Provide the [X, Y] coordinate of the cell's center where the given text is located.  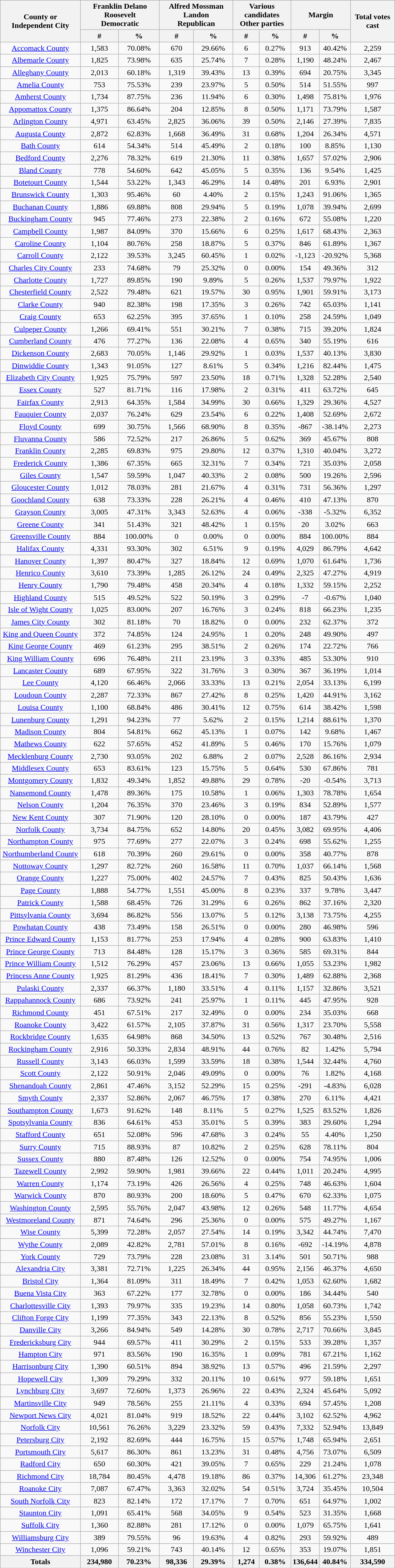
61.57% [139, 1025]
1,216 [305, 365]
Henry County [40, 585]
332 [177, 1379]
21.67% [213, 487]
78.78% [335, 793]
451 [99, 1013]
2,467 [372, 60]
696 [99, 658]
1,588 [99, 903]
52.69% [335, 414]
19.63% [213, 1537]
1,370 [372, 719]
2,992 [99, 1171]
2,672 [372, 414]
453 [177, 1122]
34.99% [213, 402]
1,006 [372, 1159]
2,067 [177, 1098]
1,309 [99, 1379]
Charles City County [40, 268]
11.94% [213, 97]
1,047 [177, 475]
80.93% [139, 1196]
26.96% [213, 1391]
485 [305, 658]
Clifton Forge City [40, 1318]
3,342 [305, 1232]
Charlotte County [40, 280]
15.17% [213, 952]
70.08% [139, 48]
15.76% [335, 744]
64.61% [139, 1122]
89.36% [139, 793]
1,367 [372, 243]
23.32% [213, 1428]
14,306 [305, 1476]
59.91% [335, 292]
5,617 [99, 1452]
2,273 [372, 427]
53.22% [139, 182]
6.88% [213, 756]
91.06% [335, 195]
81.71% [139, 390]
19.18% [213, 1476]
33.13% [335, 683]
68.45% [139, 903]
2,066 [177, 683]
73.39% [139, 573]
3,272 [372, 451]
0.42% [275, 1281]
4,642 [372, 548]
26.51% [213, 927]
1,393 [99, 1305]
50.33% [139, 1049]
55.19% [335, 341]
1,673 [99, 1110]
124 [177, 634]
44.91% [335, 695]
87.75% [139, 97]
Westmoreland County [40, 1220]
353 [305, 1550]
1,220 [372, 219]
65.75% [335, 1525]
1,577 [372, 805]
86.79% [335, 548]
742 [305, 304]
Hopewell City [40, 1379]
Lee County [40, 683]
60.30% [139, 1464]
Total votes cast [372, 21]
Scott County [40, 1073]
47.95% [335, 1000]
100 [305, 146]
16.75% [213, 1440]
57.45% [335, 1403]
551 [177, 329]
18.41% [213, 976]
489 [372, 1537]
1,604 [372, 1183]
49.52% [139, 598]
Bland County [40, 170]
68.84% [139, 707]
6,352 [372, 512]
Botetourt County [40, 182]
3,102 [305, 1415]
60 [177, 195]
18.84% [213, 561]
Patrick County [40, 903]
825 [305, 878]
198 [177, 304]
16.35% [213, 1354]
Fairfax County [40, 402]
Amherst County [40, 97]
75.81% [335, 97]
Gloucester County [40, 487]
18.60% [213, 1196]
1,070 [305, 561]
23.19% [213, 658]
18.82% [213, 622]
Southampton County [40, 1110]
Martinsville City [40, 1403]
80.47% [139, 561]
63.72% [335, 390]
174 [305, 646]
4,406 [372, 829]
1,153 [99, 939]
1,489 [305, 976]
3,734 [99, 829]
40.33% [213, 475]
16.58% [213, 866]
67.95% [139, 671]
1,250 [372, 1134]
64.97% [335, 1501]
844 [372, 952]
2,595 [99, 1208]
523 [305, 1513]
23.08% [213, 1257]
44.74% [335, 1232]
1,049 [372, 317]
Newport News City [40, 1415]
53.23% [335, 964]
383 [305, 1122]
1,317 [305, 1025]
-338 [305, 512]
34.50% [213, 1037]
618 [99, 854]
421 [177, 1464]
486 [177, 707]
15.66% [213, 231]
62.25% [139, 317]
Alexandria City [40, 1269]
36.19% [335, 671]
86 [246, 1476]
55.76% [139, 1208]
1,174 [99, 1183]
6,509 [372, 1452]
Alleghany County [40, 72]
20.11% [213, 1379]
729 [99, 1257]
38.42% [335, 707]
77.46% [139, 219]
753 [99, 85]
4,029 [305, 548]
971 [99, 1354]
6,028 [372, 1086]
35.45% [335, 1488]
0.12% [275, 915]
77 [177, 719]
20.24% [335, 1171]
Various candidatesOther parties [262, 15]
699 [99, 427]
2,276 [99, 158]
64.98% [139, 1037]
-38.14% [335, 427]
2,146 [305, 121]
1,053 [305, 1281]
2,528 [305, 756]
Chesterfield County [40, 292]
533 [305, 1342]
Alfred Mossman LandonRepublican [196, 15]
Stafford County [40, 1134]
77.35% [139, 1318]
1,748 [305, 1440]
1,651 [372, 1379]
1,332 [305, 585]
65.41% [139, 1513]
2,259 [372, 48]
76.24% [139, 414]
70.05% [139, 353]
4,255 [372, 915]
-1,123 [305, 256]
5,092 [372, 1391]
3,447 [372, 890]
2,699 [372, 207]
60.18% [139, 72]
2,054 [305, 683]
87.48% [139, 1159]
2,320 [372, 903]
126 [177, 1159]
Bristol City [40, 1281]
Charlottesville City [40, 1305]
73.75% [335, 915]
9.78% [335, 890]
72.33% [139, 695]
88.93% [139, 1147]
1,734 [99, 97]
2,916 [99, 1049]
64.35% [139, 402]
30.41% [213, 707]
136,644 [305, 1562]
49.34% [139, 781]
3,363 [177, 1488]
25.74% [213, 60]
0.56% [275, 1025]
49.36% [335, 268]
48.42% [213, 524]
16.76% [213, 610]
21.24% [335, 1464]
862 [305, 903]
40.04% [335, 451]
52.86% [139, 1098]
69.88% [139, 207]
1,294 [372, 1122]
Brunswick County [40, 195]
79 [177, 268]
0.51% [275, 1488]
78.56% [139, 1403]
8.61% [213, 365]
81.04% [139, 1415]
1,587 [372, 109]
45.64% [335, 1391]
Hanover County [40, 561]
2,717 [305, 1330]
74.85% [139, 634]
1,498 [305, 97]
919 [177, 1415]
75.79% [139, 378]
Loudoun County [40, 695]
Richmond County [40, 1013]
977 [305, 1379]
3,610 [99, 573]
1,408 [305, 414]
497 [372, 634]
3,152 [177, 1086]
2,192 [99, 1440]
Wythe County [40, 1244]
43.79% [335, 817]
55.62% [335, 842]
4,571 [372, 133]
233 [99, 268]
82.69% [139, 1440]
Roanoke City [40, 1488]
23.70% [335, 1025]
Staunton City [40, 1513]
1,826 [372, 1110]
1,467 [372, 732]
Prince George County [40, 952]
337 [305, 890]
6.93% [335, 182]
39 [246, 121]
515 [99, 598]
Elizabeth City County [40, 378]
29.61% [213, 854]
45.67% [335, 439]
469 [99, 646]
327 [177, 561]
Totals [40, 1562]
1,055 [305, 964]
17.98% [213, 390]
94.23% [139, 719]
40.84% [335, 1562]
2,285 [99, 451]
Carroll County [40, 256]
54.81% [139, 732]
17.17% [213, 1501]
7,087 [99, 1488]
York County [40, 1257]
25.36% [213, 1220]
40.77% [335, 854]
Nansemond County [40, 793]
1,266 [99, 329]
63.83% [335, 939]
Wise County [40, 1232]
662 [177, 732]
5,399 [99, 1232]
1,199 [99, 1318]
4,021 [99, 1415]
1,141 [372, 304]
79.29% [139, 1379]
3.14% [275, 1257]
62.37% [335, 622]
201 [305, 182]
32.49% [213, 1013]
28.10% [213, 817]
154 [305, 268]
277 [177, 842]
767 [305, 1037]
1,190 [305, 60]
47.68% [213, 1134]
57.01% [213, 1244]
1,512 [99, 964]
410 [305, 500]
Buckingham County [40, 219]
Lancaster County [40, 671]
635 [177, 60]
Fredericksburg City [40, 1342]
6.11% [335, 1098]
846 [305, 243]
30.75% [139, 427]
96 [177, 1537]
32.78% [213, 1293]
33.33% [213, 683]
296 [177, 1220]
1,641 [372, 1525]
7,835 [372, 121]
4,760 [372, 1061]
Grayson County [40, 512]
91.62% [139, 1110]
23,348 [372, 1476]
834 [305, 805]
2,057 [177, 1232]
67.47% [139, 1488]
39.05% [213, 1464]
76.29% [139, 964]
1,214 [305, 719]
35.01% [213, 1122]
Shenandoah County [40, 1086]
340 [305, 341]
0.54% [275, 1513]
68.90% [213, 427]
868 [177, 1037]
72.52% [139, 439]
0.47% [275, 1196]
Danville City [40, 1330]
10.58% [213, 793]
Rockingham County [40, 1049]
0.29% [275, 598]
39.28% [335, 1342]
Nottoway County [40, 866]
62.52% [335, 1415]
1,012 [99, 487]
1,058 [305, 1305]
4,878 [372, 1244]
0.36% [275, 952]
52.63% [213, 512]
293 [305, 1537]
29 [246, 781]
39.43% [213, 72]
128 [177, 952]
913 [305, 48]
51.43% [139, 524]
80.76% [139, 243]
13.07% [213, 915]
436 [177, 976]
575 [305, 1220]
586 [99, 439]
255 [177, 1403]
70.39% [139, 854]
84.94% [139, 1330]
645 [372, 390]
86.82% [139, 915]
1,002 [372, 1501]
0.64% [275, 768]
Essex County [40, 390]
73.98% [139, 60]
Giles County [40, 475]
78.03% [139, 487]
500 [305, 475]
445 [305, 1000]
New Kent County [40, 817]
3,694 [99, 915]
239 [177, 85]
652 [177, 829]
1,285 [177, 573]
778 [99, 170]
253 [177, 939]
Rappahannock County [40, 1000]
548 [305, 1208]
158 [177, 927]
13,849 [372, 1428]
Madison County [40, 732]
Greene County [40, 524]
1,635 [99, 1037]
597 [177, 378]
0.61% [275, 1379]
1,851 [372, 1550]
2,046 [177, 1073]
369 [305, 439]
Middlesex County [40, 768]
24.95% [213, 634]
14.80% [213, 829]
45.49% [213, 146]
Mecklenburg County [40, 756]
4,527 [372, 402]
2,683 [99, 353]
2,861 [99, 1086]
19.57% [213, 292]
867 [177, 695]
1,225 [177, 1269]
Buena Vista City [40, 1293]
79.55% [139, 1537]
452 [177, 744]
232 [305, 622]
4,756 [305, 1452]
341 [99, 524]
32.31% [213, 463]
Nelson County [40, 805]
3,082 [305, 829]
36.06% [213, 121]
Smyth County [40, 1098]
4,995 [372, 1171]
King and Queen County [40, 634]
5.62% [213, 719]
Williamsburg City [40, 1537]
1,550 [372, 1318]
1,235 [372, 610]
1,410 [372, 939]
Franklin Delano RooseveltDemocratic [120, 15]
2,901 [372, 182]
0.76% [275, 1049]
170 [305, 744]
530 [305, 768]
52.29% [213, 1086]
98,336 [177, 1562]
King George County [40, 646]
25.97% [213, 1000]
45.13% [213, 732]
33.59% [213, 1061]
45.05% [213, 170]
0.62% [275, 439]
1,551 [177, 890]
Fluvanna County [40, 439]
18.87% [213, 243]
4,650 [372, 1269]
59.90% [139, 1171]
32.86% [335, 988]
945 [99, 219]
Buchanan County [40, 207]
84.09% [139, 231]
186 [305, 1293]
37.65% [213, 317]
Appomattox County [40, 109]
Pittsylvania County [40, 915]
29.94% [213, 207]
Culpeper County [40, 329]
78.11% [335, 1147]
698 [305, 842]
9.54% [335, 170]
69.83% [139, 451]
1,584 [177, 402]
668 [372, 1013]
73.33% [139, 500]
1,025 [99, 610]
61.23% [139, 646]
12.52% [213, 1159]
23.06% [213, 964]
Powhatan County [40, 927]
74.95% [335, 1159]
47.31% [139, 512]
426 [177, 1183]
55.08% [335, 219]
-14.19% [335, 1244]
4,919 [372, 573]
72.28% [139, 1232]
0.69% [275, 561]
322 [177, 671]
60.51% [139, 1367]
-867 [305, 427]
334,590 [372, 1562]
2,825 [177, 121]
68.43% [335, 231]
-20.92% [335, 256]
Arlington County [40, 121]
29.39% [213, 1562]
-692 [305, 1244]
0.75% [275, 707]
66.37% [139, 988]
59 [246, 1428]
-0.67% [335, 598]
67.51% [139, 1013]
93.30% [139, 548]
Hampton City [40, 1354]
Winchester City [40, 1550]
83.56% [139, 1354]
476 [99, 341]
689 [99, 671]
50.91% [139, 1073]
82 [305, 1049]
280 [305, 927]
11.77% [335, 1208]
54.34% [139, 146]
57.02% [335, 158]
1,566 [177, 427]
18.52% [213, 1415]
67.35% [139, 463]
21.11% [213, 1403]
37.87% [213, 1025]
54.60% [139, 170]
29.36% [335, 402]
2,834 [177, 1049]
200 [177, 1196]
Surry County [40, 1147]
1,657 [305, 158]
295 [177, 646]
60.73% [335, 1305]
39.20% [335, 329]
Fauquier County [40, 414]
23.50% [213, 378]
33.51% [213, 988]
67.21% [335, 1354]
71.90% [139, 817]
726 [177, 903]
4,654 [372, 1208]
Louisa County [40, 707]
949 [99, 1403]
56.36% [335, 487]
3,005 [99, 512]
62.60% [335, 1281]
444 [177, 1440]
389 [99, 1537]
0.49% [275, 573]
1,886 [99, 207]
Pulaski County [40, 988]
0.08% [275, 475]
944 [99, 1342]
34.05% [213, 1513]
88.61% [335, 719]
67.22% [139, 1293]
19.23% [213, 1305]
2,058 [372, 463]
1,824 [372, 329]
7,470 [372, 1232]
46.37% [335, 1269]
Bedford County [40, 158]
123 [177, 768]
1,420 [305, 695]
1,319 [177, 72]
17.35% [213, 304]
457 [177, 964]
4,962 [372, 1415]
62.83% [139, 133]
17.94% [213, 939]
204 [177, 109]
1,171 [305, 109]
24.59% [335, 317]
81.18% [139, 622]
1,727 [99, 280]
367 [305, 671]
27.39% [335, 121]
76 [305, 1073]
Cumberland County [40, 341]
1,682 [372, 1281]
Margin [321, 15]
26.56% [213, 1183]
1,130 [372, 146]
89.85% [139, 280]
60.45% [213, 256]
1,328 [305, 378]
172 [177, 1501]
148 [177, 1110]
1,742 [372, 1305]
5,794 [372, 1049]
1,832 [99, 781]
4,331 [99, 548]
81.29% [139, 976]
878 [372, 854]
4,421 [372, 1098]
241 [177, 1000]
10 [246, 1379]
Dinwiddie County [40, 365]
211 [177, 658]
47.46% [139, 1086]
2,516 [372, 1037]
83.52% [335, 1110]
672 [305, 219]
52.89% [335, 805]
713 [99, 952]
52.08% [139, 1134]
0.21% [275, 683]
1,547 [99, 475]
540 [372, 1293]
650 [99, 1464]
23.54% [213, 414]
46.29% [213, 182]
616 [372, 341]
30.29% [213, 1342]
Campbell County [40, 231]
82.72% [139, 866]
Accomack County [40, 48]
26.12% [213, 573]
29.60% [335, 1122]
55.23% [335, 1318]
31.76% [213, 671]
37.16% [335, 903]
686 [99, 1000]
70.66% [335, 1330]
51.55% [335, 85]
39.53% [139, 256]
46.63% [335, 1183]
549 [177, 1330]
4,478 [177, 1476]
86.64% [139, 109]
568 [177, 1513]
721 [305, 463]
23.46% [213, 805]
3,229 [177, 1428]
363 [99, 1293]
67.86% [335, 768]
61.27% [335, 1476]
74.68% [139, 268]
1,310 [305, 451]
270 [305, 1098]
4,168 [372, 1073]
50.19% [213, 598]
James City County [40, 622]
2,047 [177, 1208]
1,255 [372, 842]
18,784 [99, 1476]
52.28% [335, 378]
17.12% [213, 1525]
40.14% [213, 1550]
0.20% [275, 634]
40.42% [335, 48]
Greensville County [40, 536]
1,390 [99, 1367]
30.21% [213, 329]
82.14% [139, 1501]
1,157 [305, 988]
2,252 [372, 585]
93.05% [139, 756]
82.38% [139, 304]
91.05% [139, 365]
Norfolk County [40, 829]
8.11% [213, 1110]
61.89% [335, 243]
Petersburg City [40, 1440]
70 [177, 622]
Richmond City [40, 1476]
76.35% [139, 805]
127 [177, 365]
1,386 [99, 463]
2,324 [305, 1391]
Floyd County [40, 427]
743 [177, 1550]
Portsmouth City [40, 1452]
1,478 [99, 793]
665 [177, 463]
1,357 [372, 1342]
Prince William County [40, 964]
2,651 [372, 1440]
22.07% [213, 842]
2,522 [99, 292]
1,100 [99, 707]
629 [177, 414]
Highland County [40, 598]
3,724 [305, 1488]
1,208 [372, 1403]
1,365 [372, 195]
1,736 [372, 561]
940 [99, 304]
1,040 [372, 598]
38.51% [213, 646]
17 [246, 1098]
72.71% [139, 1269]
116 [177, 390]
1,243 [305, 195]
Mathews County [40, 744]
3,173 [372, 292]
82.88% [139, 1525]
0.71% [275, 378]
2,934 [372, 756]
Albemarle County [40, 60]
9.68% [335, 732]
Northampton County [40, 842]
Frederick County [40, 463]
22.08% [213, 341]
73.92% [139, 1000]
522 [177, 598]
34.44% [335, 1293]
41.89% [213, 744]
49.90% [335, 634]
83.00% [139, 610]
3,713 [372, 781]
25.32% [213, 268]
49.09% [213, 1073]
1,888 [99, 890]
50.71% [335, 1257]
1,104 [99, 243]
2,913 [99, 402]
73.07% [335, 1452]
18.49% [213, 1281]
1,373 [177, 1391]
642 [177, 170]
273 [177, 219]
1,599 [177, 1061]
57.65% [139, 744]
1,364 [99, 1281]
66.23% [335, 610]
45.00% [213, 890]
77.69% [139, 842]
910 [372, 658]
900 [305, 939]
177 [177, 1293]
62.33% [335, 1196]
3,422 [99, 1025]
2,730 [99, 756]
76.48% [139, 658]
South Norfolk City [40, 1501]
31.29% [213, 903]
47.27% [335, 573]
1,617 [305, 231]
0.09% [275, 1354]
2,105 [177, 1025]
Dickenson County [40, 353]
1,360 [99, 1525]
2,013 [99, 72]
63.45% [139, 121]
1.82% [335, 1073]
3.02% [335, 524]
86.16% [335, 756]
95.46% [139, 195]
527 [99, 390]
50.43% [335, 878]
402 [177, 878]
856 [305, 1318]
78.32% [139, 158]
311 [177, 1281]
4,120 [99, 683]
81.77% [139, 939]
62.88% [335, 976]
87 [177, 1147]
1,475 [372, 365]
1,014 [372, 671]
988 [372, 1257]
585 [305, 952]
818 [305, 610]
22.13% [213, 1318]
3,830 [372, 353]
3,345 [372, 72]
0.10% [275, 317]
39.66% [213, 1171]
24 [246, 573]
66.14% [335, 866]
3,245 [177, 256]
69.95% [335, 829]
1,901 [305, 292]
29.80% [213, 451]
234 [305, 1013]
0.23% [275, 890]
Caroline County [40, 243]
0.45% [275, 829]
38.92% [213, 1367]
Roanoke County [40, 1025]
307 [99, 817]
29.66% [213, 48]
22.38% [213, 219]
496 [305, 1367]
Craig County [40, 317]
1,852 [177, 781]
Orange County [40, 878]
619 [177, 158]
Augusta County [40, 133]
55 [305, 1134]
22.72% [335, 646]
Tazewell County [40, 1171]
21.59% [335, 1367]
1,291 [99, 719]
65.94% [335, 1440]
Harrisonburg City [40, 1367]
54.77% [139, 890]
1,987 [99, 231]
2,297 [372, 1367]
1,982 [372, 964]
Warwick County [40, 1196]
187 [305, 817]
236 [177, 97]
2,872 [99, 133]
0.03% [275, 353]
312 [372, 268]
1,583 [99, 48]
4,971 [99, 121]
19.07% [335, 1550]
2,037 [99, 414]
1,598 [372, 707]
142 [305, 732]
229 [305, 1464]
42.82% [139, 1244]
501 [305, 1257]
36.49% [213, 133]
Suffolk City [40, 1525]
0.68% [275, 133]
248 [305, 634]
21.30% [213, 158]
26.21% [213, 500]
Prince Edward County [40, 939]
32.02% [213, 1488]
31.35% [335, 1513]
20.34% [213, 585]
77.27% [139, 341]
65.03% [335, 304]
3,521 [372, 988]
49.88% [213, 781]
53.30% [335, 658]
13.23% [213, 1452]
76.26% [139, 1428]
72.60% [139, 1391]
3,697 [99, 1391]
3,143 [99, 1061]
1,146 [177, 353]
0.80% [275, 1305]
5,558 [372, 1025]
1,091 [99, 1513]
46.98% [335, 927]
2,781 [177, 1244]
621 [177, 292]
23.97% [213, 85]
Sussex County [40, 1159]
Radford City [40, 1464]
6.51% [213, 548]
69.57% [139, 1342]
61.64% [335, 561]
10,504 [372, 1488]
73.49% [139, 927]
-4.83% [335, 1086]
Bath County [40, 146]
1,180 [177, 988]
1,976 [372, 97]
3,138 [305, 915]
1,825 [99, 60]
335 [177, 1305]
81.09% [139, 1281]
40.13% [335, 353]
24.57% [213, 878]
Lynchburg City [40, 1391]
Norfolk City [40, 1428]
69.31% [335, 952]
66.46% [139, 683]
-0.54% [335, 781]
3,266 [99, 1330]
-20 [305, 781]
59.18% [335, 1379]
74.64% [139, 1220]
321 [177, 524]
1,162 [372, 1354]
86.30% [139, 1452]
1,425 [372, 170]
2,287 [99, 695]
39.94% [335, 207]
1,329 [305, 402]
861 [177, 1452]
Princess Anne County [40, 976]
48.24% [335, 60]
Isle of Wight County [40, 610]
1,227 [99, 878]
458 [177, 585]
83.61% [139, 768]
2,596 [372, 475]
395 [177, 317]
59.15% [335, 585]
Page County [40, 890]
2,325 [305, 573]
234,980 [99, 1562]
32.44% [335, 1061]
26.86% [213, 439]
7,332 [305, 1428]
19.26% [335, 475]
1,654 [372, 793]
1.42% [335, 1049]
748 [305, 1183]
-291 [305, 1086]
Clarke County [40, 304]
49.27% [335, 1220]
1,790 [99, 585]
1,568 [372, 866]
1,011 [305, 1171]
-7 [305, 598]
1,636 [372, 878]
754 [305, 1159]
73.19% [139, 1183]
75.00% [139, 878]
1,397 [99, 561]
Henrico County [40, 573]
Rockbridge County [40, 1037]
75.53% [139, 85]
2,368 [372, 976]
14.28% [213, 1330]
2,156 [305, 1269]
1,981 [177, 1171]
3,343 [177, 512]
1,096 [99, 1550]
438 [99, 927]
30.48% [335, 1037]
1,922 [372, 280]
2,906 [372, 158]
12.85% [213, 109]
1,037 [305, 866]
622 [99, 744]
2,089 [99, 1244]
628 [305, 1147]
202 [177, 756]
84.75% [139, 829]
928 [372, 1000]
8.85% [335, 146]
731 [305, 487]
Amelia County [40, 85]
0.02% [275, 256]
54 [246, 1488]
871 [99, 1220]
King William County [40, 658]
10,561 [99, 1428]
47.13% [335, 500]
358 [305, 854]
1,274 [246, 1562]
3,381 [99, 1269]
27.42% [213, 695]
46.75% [213, 1098]
Spotsylvania County [40, 1122]
Warren County [40, 1183]
3,162 [372, 695]
10.82% [213, 1147]
0.82% [275, 1537]
556 [177, 915]
1,525 [305, 1110]
70.23% [139, 1562]
2,540 [372, 378]
766 [372, 646]
-5.32% [335, 512]
Montgomery County [40, 781]
59.21% [139, 1550]
1,375 [99, 109]
997 [372, 85]
9.89% [213, 280]
29.92% [213, 353]
Halifax County [40, 548]
59.59% [139, 475]
Lunenburg County [40, 719]
6,199 [372, 683]
120 [177, 817]
59.92% [335, 1537]
1,075 [372, 1196]
52.94% [335, 1428]
27.54% [213, 1232]
66.03% [139, 1061]
2,363 [372, 231]
5,368 [372, 256]
663 [372, 524]
Northumberland County [40, 854]
207 [177, 610]
1,167 [372, 1220]
Goochland County [40, 500]
823 [99, 1501]
343 [177, 1318]
82.44% [335, 365]
43.98% [213, 1208]
427 [372, 817]
175 [177, 793]
880 [99, 1159]
80.45% [139, 1476]
84.48% [139, 952]
48.91% [213, 1049]
894 [177, 1367]
638 [99, 500]
3,845 [372, 1330]
Franklin County [40, 451]
69.41% [139, 329]
0.22% [275, 414]
15.75% [213, 768]
836 [99, 1122]
20.75% [335, 72]
Russell County [40, 1061]
Washington County [40, 1208]
County or Independent City [40, 21]
